From the cell containing the given text, extract its center point as [X, Y] coordinate. 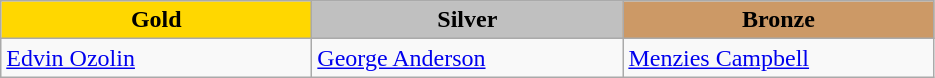
Edvin Ozolin [156, 58]
Menzies Campbell [778, 58]
Gold [156, 20]
George Anderson [468, 58]
Bronze [778, 20]
Silver [468, 20]
